Extract the [x, y] coordinate from the center of the cell holding the provided text.  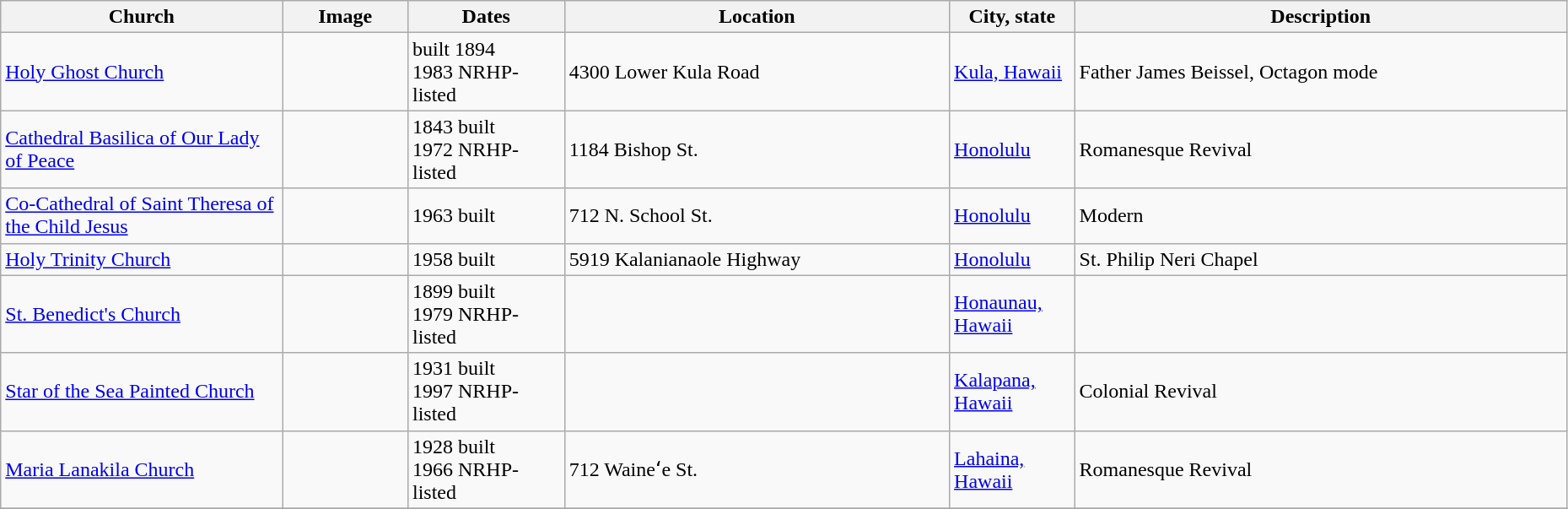
1958 built [486, 259]
built 18941983 NRHP-listed [486, 72]
1899 built1979 NRHP-listed [486, 314]
Honaunau, Hawaii [1012, 314]
Lahaina, Hawaii [1012, 469]
St. Philip Neri Chapel [1321, 259]
1843 built1972 NRHP-listed [486, 149]
Co-Cathedral of Saint Theresa of the Child Jesus [142, 216]
4300 Lower Kula Road [757, 72]
5919 Kalanianaole Highway [757, 259]
Image [346, 17]
City, state [1012, 17]
Holy Ghost Church [142, 72]
Dates [486, 17]
Holy Trinity Church [142, 259]
Modern [1321, 216]
1963 built [486, 216]
1928 built1966 NRHP-listed [486, 469]
Church [142, 17]
Kalapana, Hawaii [1012, 392]
St. Benedict's Church [142, 314]
Cathedral Basilica of Our Lady of Peace [142, 149]
Star of the Sea Painted Church [142, 392]
Kula, Hawaii [1012, 72]
1931 built1997 NRHP-listed [486, 392]
Maria Lanakila Church [142, 469]
1184 Bishop St. [757, 149]
Father James Beissel, Octagon mode [1321, 72]
Location [757, 17]
Colonial Revival [1321, 392]
Description [1321, 17]
712 Waineʻe St. [757, 469]
712 N. School St. [757, 216]
